Detect which cell encompasses the target text, then output its (x, y) center coordinate. 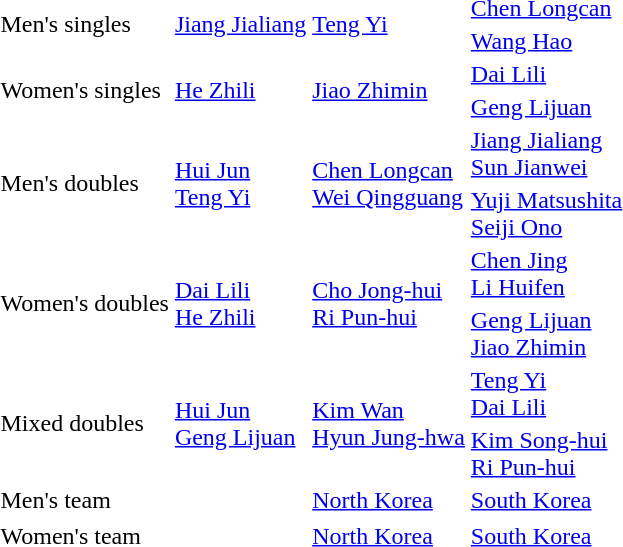
Dai Lili He Zhili (240, 304)
Kim Wan Hyun Jung-hwa (389, 424)
Chen Jing Li Huifen (546, 274)
Geng Lijuan (546, 107)
Geng Lijuan Jiao Zhimin (546, 334)
Chen Longcan Wei Qingguang (389, 184)
North Korea (389, 500)
Dai Lili (546, 74)
Jiang Jialiang Sun Jianwei (546, 154)
He Zhili (240, 90)
Teng Yi Dai Lili (546, 394)
Yuji Matsushita Seiji Ono (546, 214)
Hui Jun Teng Yi (240, 184)
Hui Jun Geng Lijuan (240, 424)
Wang Hao (546, 41)
Jiao Zhimin (389, 90)
Kim Song-hui Ri Pun-hui (546, 454)
Cho Jong-hui Ri Pun-hui (389, 304)
South Korea (546, 500)
